Return the [x, y] coordinate for the center point of the cell that contains the specified text.  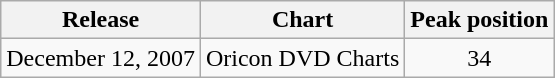
December 12, 2007 [101, 58]
34 [480, 58]
Peak position [480, 20]
Chart [302, 20]
Oricon DVD Charts [302, 58]
Release [101, 20]
